Identify which cell holds the provided text, then report its [x, y] central coordinate. 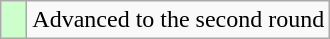
Advanced to the second round [178, 20]
